Locate the cell with the specified text and output its [x, y] center coordinate. 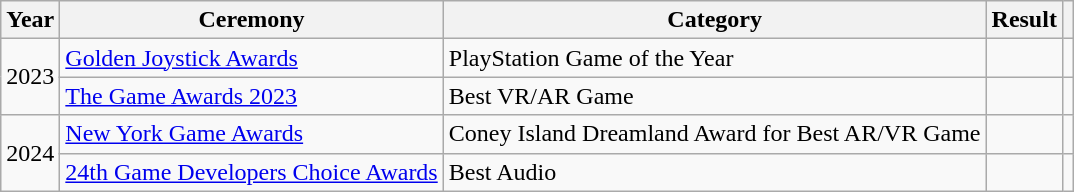
Ceremony [252, 20]
PlayStation Game of the Year [714, 58]
Result [1024, 20]
New York Game Awards [252, 134]
2023 [30, 77]
Category [714, 20]
24th Game Developers Choice Awards [252, 172]
The Game Awards 2023 [252, 96]
Coney Island Dreamland Award for Best AR/VR Game [714, 134]
Golden Joystick Awards [252, 58]
2024 [30, 153]
Best Audio [714, 172]
Year [30, 20]
Best VR/AR Game [714, 96]
